From the cell containing the given text, extract its center point as [X, Y] coordinate. 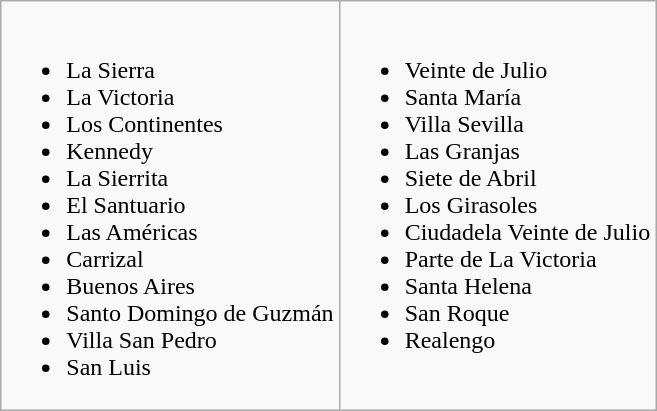
La SierraLa VictoriaLos ContinentesKennedyLa SierritaEl SantuarioLas AméricasCarrizalBuenos AiresSanto Domingo de GuzmánVilla San PedroSan Luis [170, 206]
